For the text-containing cell, return its midpoint in [x, y] coordinate format. 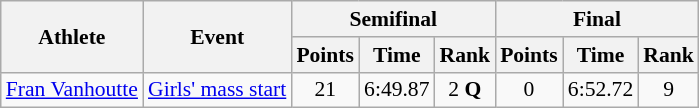
Final [597, 19]
0 [529, 90]
Semifinal [393, 19]
2 Q [466, 90]
6:52.72 [600, 90]
Fran Vanhoutte [72, 90]
Girls' mass start [217, 90]
Athlete [72, 36]
9 [668, 90]
21 [325, 90]
Event [217, 36]
6:49.87 [396, 90]
